Capture the cell that displays the provided text and extract its [x, y] central coordinate. 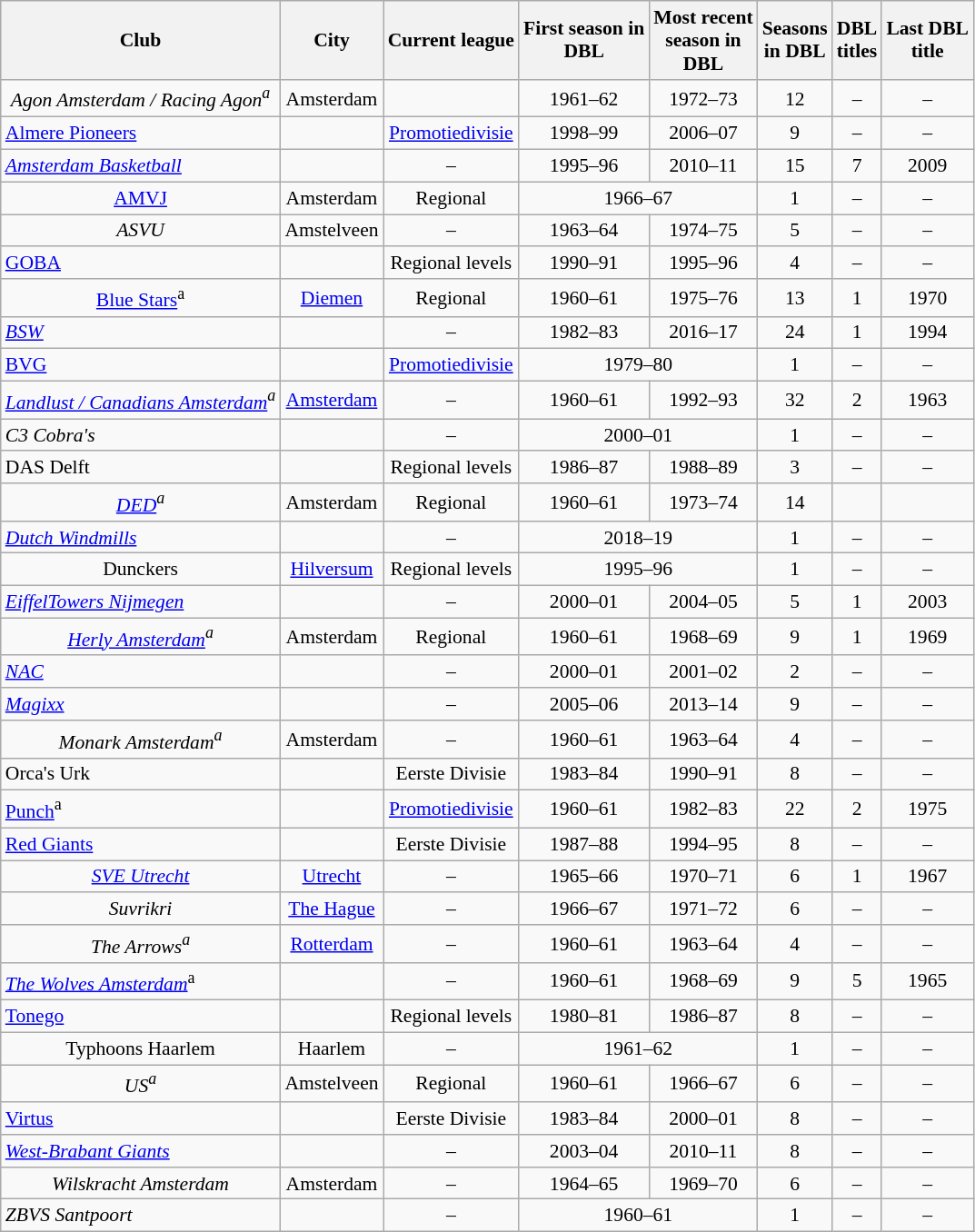
1975–76 [703, 298]
1998–99 [583, 134]
The Hague [331, 909]
Seasonsin DBL [795, 40]
Monark Amsterdama [141, 740]
Magixx [141, 704]
2009 [927, 166]
1987–88 [583, 844]
Puncha [141, 809]
Dunckers [141, 570]
1975 [927, 809]
3 [795, 468]
Agon Amsterdam / Racing Agona [141, 98]
SVE Utrecht [141, 877]
Dutch Windmills [141, 538]
Most recentseason inDBL [703, 40]
Club [141, 40]
1994–95 [703, 844]
Herly Amsterdama [141, 638]
2018–19 [638, 538]
Haarlem [331, 1049]
1970–71 [703, 877]
West-Brabant Giants [141, 1151]
ZBVS Santpoort [141, 1216]
1970 [927, 298]
1967 [927, 877]
Utrecht [331, 877]
2001–02 [703, 672]
The Arrowsa [141, 943]
Red Giants [141, 844]
C3 Cobra's [141, 435]
Last DBL title [927, 40]
14 [795, 502]
1963 [927, 400]
AMVJ [141, 198]
DEDa [141, 502]
2003–04 [583, 1151]
2003 [927, 602]
ASVU [141, 231]
Almere Pioneers [141, 134]
1969–70 [703, 1184]
USa [141, 1083]
Landlust / Canadians Amsterdama [141, 400]
15 [795, 166]
DBLtitles [858, 40]
1994 [927, 333]
1969 [927, 638]
Rotterdam [331, 943]
Orca's Urk [141, 774]
22 [795, 809]
GOBA [141, 263]
City [331, 40]
NAC [141, 672]
1992–93 [703, 400]
1965–66 [583, 877]
BSW [141, 333]
The Wolves Amsterdama [141, 981]
2005–06 [583, 704]
2006–07 [703, 134]
Amsterdam Basketball [141, 166]
1980–81 [583, 1017]
1972–73 [703, 98]
2016–17 [703, 333]
1988–89 [703, 468]
1974–75 [703, 231]
1971–72 [703, 909]
EiffelTowers Nijmegen [141, 602]
7 [858, 166]
Virtus [141, 1118]
1973–74 [703, 502]
2004–05 [703, 602]
1964–65 [583, 1184]
BVG [141, 365]
First season inDBL [583, 40]
24 [795, 333]
DAS Delft [141, 468]
Current league [451, 40]
2013–14 [703, 704]
Suvrikri [141, 909]
Diemen [331, 298]
32 [795, 400]
Tonego [141, 1017]
Wilskracht Amsterdam [141, 1184]
1965 [927, 981]
Hilversum [331, 570]
Blue Starsa [141, 298]
13 [795, 298]
Typhoons Haarlem [141, 1049]
12 [795, 98]
1979–80 [638, 365]
